Return the (X, Y) coordinate for the center point of the cell that contains the specified text.  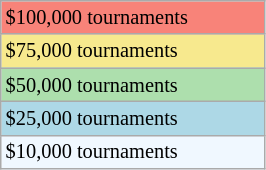
$25,000 tournaments (133, 118)
$10,000 tournaments (133, 152)
$50,000 tournaments (133, 85)
$100,000 tournaments (133, 17)
$75,000 tournaments (133, 51)
